Determine the (x, y) coordinate at the center of the cell enclosing the given text.  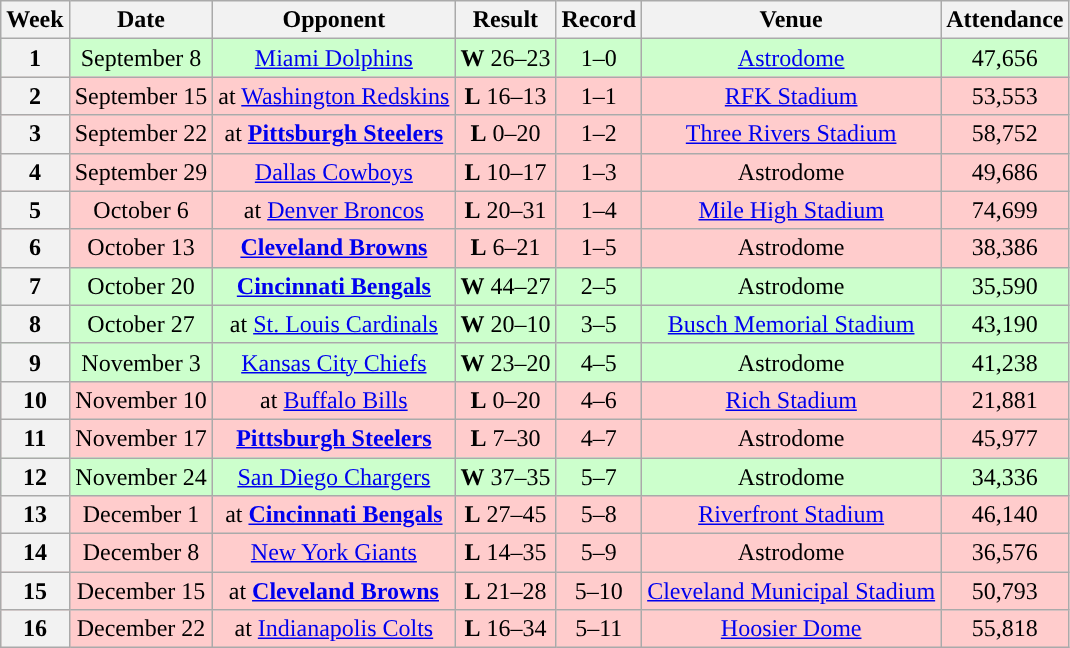
5–10 (599, 591)
5–7 (599, 477)
December 1 (141, 515)
7 (35, 286)
8 (35, 324)
47,656 (1005, 58)
September 8 (141, 58)
1–3 (599, 172)
36,576 (1005, 553)
Cleveland Municipal Stadium (792, 591)
October 6 (141, 210)
1 (35, 58)
49,686 (1005, 172)
October 20 (141, 286)
43,190 (1005, 324)
4–5 (599, 362)
November 3 (141, 362)
15 (35, 591)
November 17 (141, 438)
5–11 (599, 629)
November 10 (141, 400)
Rich Stadium (792, 400)
Result (506, 20)
14 (35, 553)
at Buffalo Bills (334, 400)
4–7 (599, 438)
L 20–31 (506, 210)
at Cincinnati Bengals (334, 515)
Cleveland Browns (334, 248)
Cincinnati Bengals (334, 286)
34,336 (1005, 477)
RFK Stadium (792, 96)
September 15 (141, 96)
4–6 (599, 400)
38,386 (1005, 248)
55,818 (1005, 629)
at Cleveland Browns (334, 591)
W 23–20 (506, 362)
Record (599, 20)
Riverfront Stadium (792, 515)
Week (35, 20)
16 (35, 629)
December 22 (141, 629)
San Diego Chargers (334, 477)
Venue (792, 20)
1–0 (599, 58)
Opponent (334, 20)
L 21–28 (506, 591)
L 14–35 (506, 553)
Kansas City Chiefs (334, 362)
L 16–34 (506, 629)
September 22 (141, 134)
35,590 (1005, 286)
December 15 (141, 591)
3–5 (599, 324)
9 (35, 362)
6 (35, 248)
October 27 (141, 324)
W 20–10 (506, 324)
December 8 (141, 553)
53,553 (1005, 96)
L 27–45 (506, 515)
45,977 (1005, 438)
1–1 (599, 96)
L 7–30 (506, 438)
L 6–21 (506, 248)
at Indianapolis Colts (334, 629)
October 13 (141, 248)
September 29 (141, 172)
Date (141, 20)
at Denver Broncos (334, 210)
11 (35, 438)
2 (35, 96)
74,699 (1005, 210)
1–5 (599, 248)
L 10–17 (506, 172)
5 (35, 210)
46,140 (1005, 515)
Miami Dolphins (334, 58)
at St. Louis Cardinals (334, 324)
41,238 (1005, 362)
at Washington Redskins (334, 96)
Mile High Stadium (792, 210)
50,793 (1005, 591)
5–9 (599, 553)
November 24 (141, 477)
1–2 (599, 134)
New York Giants (334, 553)
3 (35, 134)
W 44–27 (506, 286)
10 (35, 400)
Hoosier Dome (792, 629)
W 37–35 (506, 477)
13 (35, 515)
Pittsburgh Steelers (334, 438)
1–4 (599, 210)
12 (35, 477)
21,881 (1005, 400)
at Pittsburgh Steelers (334, 134)
Dallas Cowboys (334, 172)
Three Rivers Stadium (792, 134)
Busch Memorial Stadium (792, 324)
58,752 (1005, 134)
2–5 (599, 286)
Attendance (1005, 20)
W 26–23 (506, 58)
5–8 (599, 515)
4 (35, 172)
L 16–13 (506, 96)
